Search for the cell housing the specified text and yield its [x, y] center coordinate. 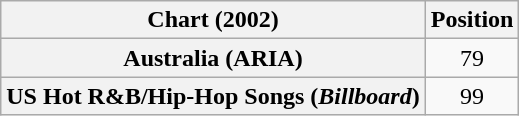
US Hot R&B/Hip-Hop Songs (Billboard) [213, 96]
Position [472, 20]
99 [472, 96]
Australia (ARIA) [213, 58]
79 [472, 58]
Chart (2002) [213, 20]
